Return [X, Y] of the center of cell containing provided text 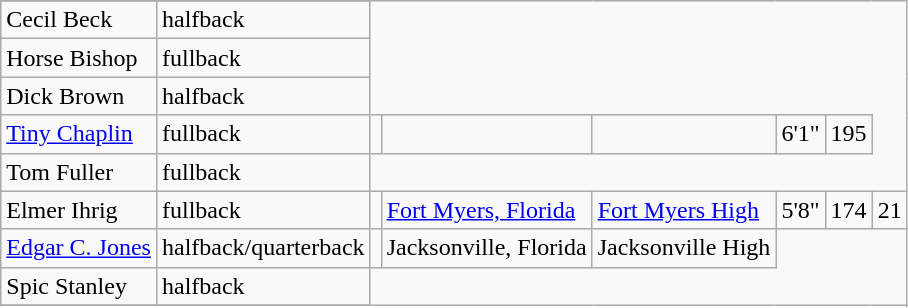
Fort Myers High [684, 210]
174 [848, 210]
Tiny Chaplin [79, 134]
6'1" [800, 134]
Fort Myers, Florida [486, 210]
Spic Stanley [79, 286]
195 [848, 134]
5'8" [800, 210]
Cecil Beck [79, 20]
Horse Bishop [79, 58]
Elmer Ihrig [79, 210]
Jacksonville High [684, 248]
Jacksonville, Florida [486, 248]
Tom Fuller [79, 172]
Edgar C. Jones [79, 248]
Dick Brown [79, 96]
21 [890, 210]
halfback/quarterback [263, 248]
